Provide the [X, Y] coordinate of the cell's center where the given text is located.  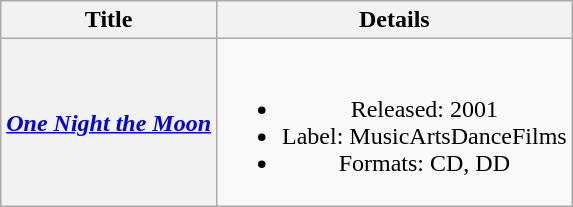
Title [109, 20]
Released: 2001Label: MusicArtsDanceFilmsFormats: CD, DD [395, 122]
Details [395, 20]
One Night the Moon [109, 122]
